Determine the (x, y) coordinate at the center of the cell enclosing the given text.  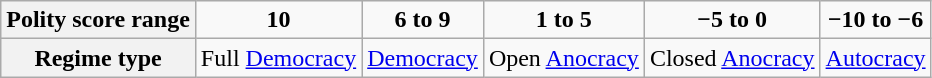
Full Democracy (278, 58)
Closed Anocracy (732, 58)
10 (278, 20)
6 to 9 (423, 20)
1 to 5 (564, 20)
Democracy (423, 58)
Autocracy (876, 58)
Regime type (98, 58)
−5 to 0 (732, 20)
−10 to −6 (876, 20)
Polity score range (98, 20)
Open Anocracy (564, 58)
